Search for the cell housing the specified text and yield its (X, Y) center coordinate. 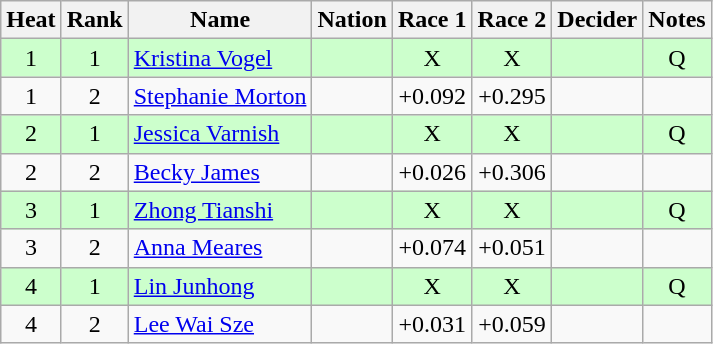
Heat (31, 20)
+0.059 (512, 324)
Nation (352, 20)
+0.092 (432, 96)
Anna Meares (220, 248)
Decider (598, 20)
Kristina Vogel (220, 58)
Stephanie Morton (220, 96)
Name (220, 20)
Notes (677, 20)
+0.306 (512, 172)
Race 2 (512, 20)
Lee Wai Sze (220, 324)
+0.051 (512, 248)
Becky James (220, 172)
Lin Junhong (220, 286)
Jessica Varnish (220, 134)
+0.026 (432, 172)
+0.031 (432, 324)
Zhong Tianshi (220, 210)
Rank (94, 20)
+0.295 (512, 96)
+0.074 (432, 248)
Race 1 (432, 20)
